Search for the cell housing the specified text and yield its (x, y) center coordinate. 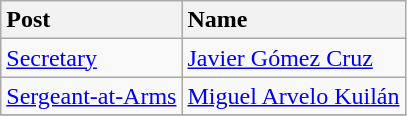
Javier Gómez Cruz (294, 58)
Sergeant-at-Arms (92, 96)
Miguel Arvelo Kuilán (294, 96)
Name (294, 20)
Post (92, 20)
Secretary (92, 58)
